Determine the [X, Y] coordinate at the center of the cell enclosing the given text.  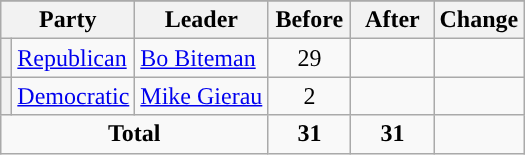
Democratic [74, 96]
After [392, 20]
Party [68, 20]
Bo Biteman [202, 58]
Mike Gierau [202, 96]
Total [134, 134]
29 [310, 58]
Change [479, 20]
Before [310, 20]
2 [310, 96]
Leader [202, 20]
Republican [74, 58]
